Return the [x, y] coordinate for the center point of the cell that contains the specified text.  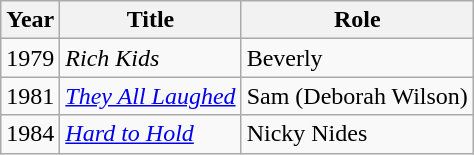
Rich Kids [150, 58]
1979 [30, 58]
Role [357, 20]
1981 [30, 96]
Year [30, 20]
Sam (Deborah Wilson) [357, 96]
They All Laughed [150, 96]
Title [150, 20]
Hard to Hold [150, 134]
Nicky Nides [357, 134]
Beverly [357, 58]
1984 [30, 134]
